Return the [x, y] coordinate for the center point of the cell that contains the specified text.  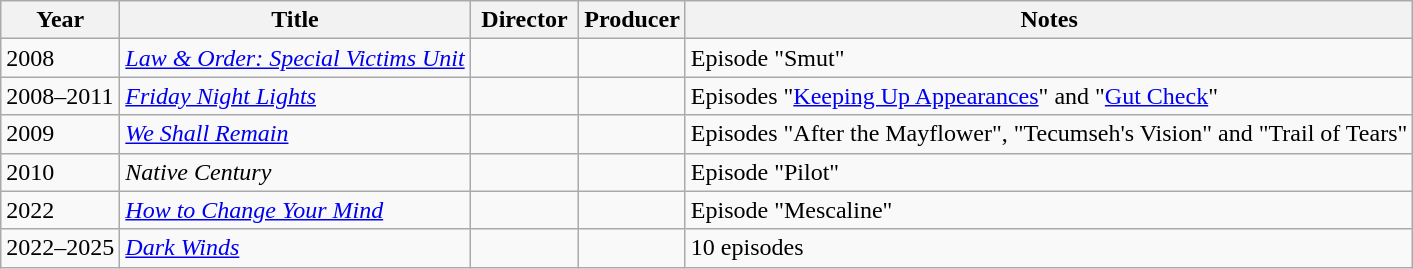
2009 [60, 134]
How to Change Your Mind [295, 210]
Director [524, 20]
2008–2011 [60, 96]
Episode "Mescaline" [1048, 210]
Friday Night Lights [295, 96]
Episodes "After the Mayflower", "Tecumseh's Vision" and "Trail of Tears" [1048, 134]
Producer [632, 20]
Notes [1048, 20]
2022–2025 [60, 248]
Law & Order: Special Victims Unit [295, 58]
We Shall Remain [295, 134]
Episodes "Keeping Up Appearances" and "Gut Check" [1048, 96]
10 episodes [1048, 248]
Episode "Smut" [1048, 58]
Dark Winds [295, 248]
Year [60, 20]
Title [295, 20]
2022 [60, 210]
2008 [60, 58]
Native Century [295, 172]
2010 [60, 172]
Episode "Pilot" [1048, 172]
